Return [x, y] of the center of cell containing provided text 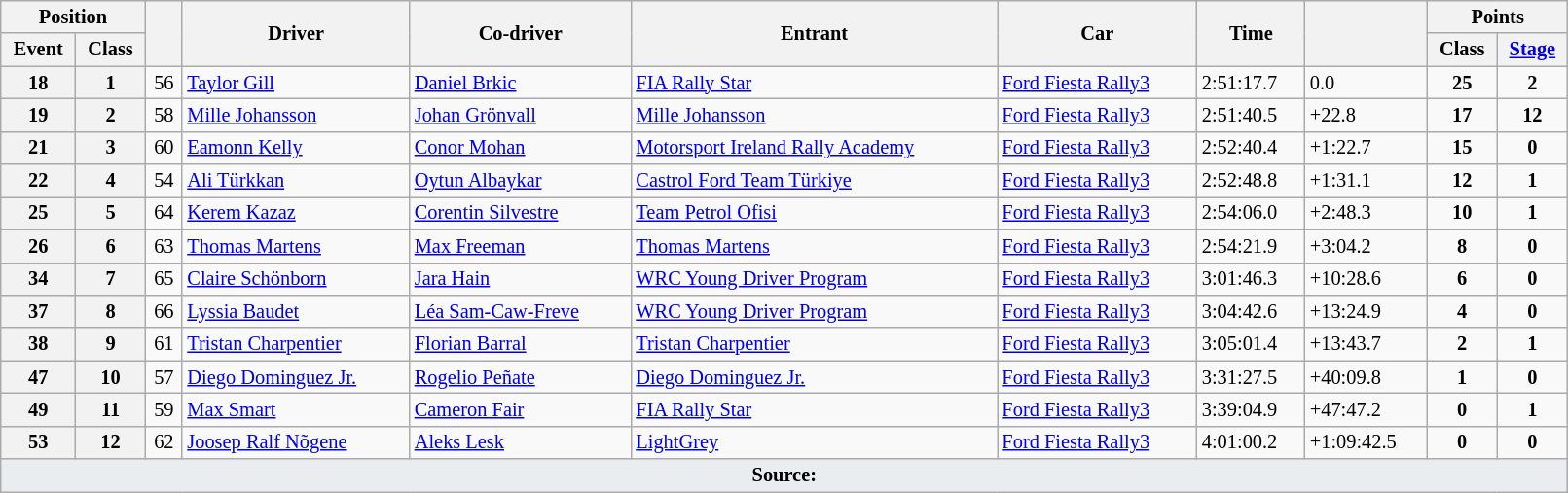
4:01:00.2 [1252, 442]
Johan Grönvall [521, 115]
47 [39, 377]
+1:09:42.5 [1367, 442]
+47:47.2 [1367, 409]
3:39:04.9 [1252, 409]
3:05:01.4 [1252, 344]
Oytun Albaykar [521, 181]
61 [164, 344]
Source: [784, 475]
+13:43.7 [1367, 344]
LightGrey [814, 442]
7 [111, 279]
66 [164, 311]
62 [164, 442]
2:54:06.0 [1252, 213]
60 [164, 148]
Position [73, 17]
63 [164, 246]
21 [39, 148]
11 [111, 409]
Conor Mohan [521, 148]
Cameron Fair [521, 409]
Co-driver [521, 33]
58 [164, 115]
2:54:21.9 [1252, 246]
Points [1497, 17]
Ali Türkkan [296, 181]
+1:22.7 [1367, 148]
17 [1462, 115]
34 [39, 279]
18 [39, 83]
+22.8 [1367, 115]
Castrol Ford Team Türkiye [814, 181]
Rogelio Peñate [521, 377]
59 [164, 409]
22 [39, 181]
Driver [296, 33]
3 [111, 148]
5 [111, 213]
Taylor Gill [296, 83]
26 [39, 246]
+10:28.6 [1367, 279]
Eamonn Kelly [296, 148]
Car [1098, 33]
15 [1462, 148]
+13:24.9 [1367, 311]
54 [164, 181]
2:52:40.4 [1252, 148]
19 [39, 115]
0.0 [1367, 83]
Kerem Kazaz [296, 213]
3:04:42.6 [1252, 311]
Motorsport Ireland Rally Academy [814, 148]
53 [39, 442]
Corentin Silvestre [521, 213]
Entrant [814, 33]
56 [164, 83]
Jara Hain [521, 279]
9 [111, 344]
Max Freeman [521, 246]
Léa Sam-Caw-Freve [521, 311]
3:01:46.3 [1252, 279]
2:52:48.8 [1252, 181]
Team Petrol Ofisi [814, 213]
Event [39, 50]
+2:48.3 [1367, 213]
2:51:40.5 [1252, 115]
3:31:27.5 [1252, 377]
Joosep Ralf Nõgene [296, 442]
Aleks Lesk [521, 442]
37 [39, 311]
Claire Schönborn [296, 279]
2:51:17.7 [1252, 83]
Time [1252, 33]
Daniel Brkic [521, 83]
Stage [1532, 50]
Max Smart [296, 409]
Florian Barral [521, 344]
+1:31.1 [1367, 181]
38 [39, 344]
+40:09.8 [1367, 377]
57 [164, 377]
+3:04.2 [1367, 246]
49 [39, 409]
64 [164, 213]
65 [164, 279]
Lyssia Baudet [296, 311]
